Identify which cell holds the provided text, then report its [x, y] central coordinate. 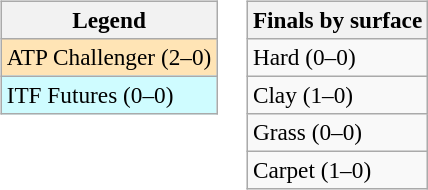
Grass (0–0) [337, 133]
Carpet (1–0) [337, 171]
ITF Futures (0–0) [108, 95]
Finals by surface [337, 20]
Clay (1–0) [337, 95]
ATP Challenger (2–0) [108, 57]
Legend [108, 20]
Hard (0–0) [337, 57]
